From the cell containing the given text, extract its center point as (x, y) coordinate. 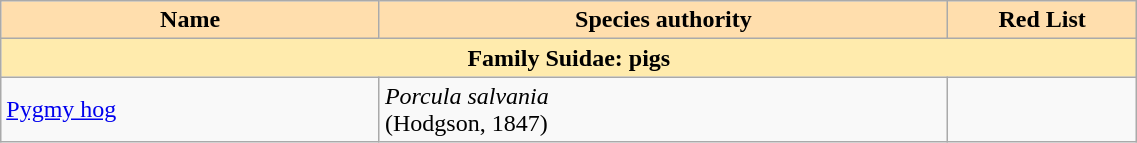
Family Suidae: pigs (569, 58)
Pygmy hog (190, 110)
Species authority (663, 20)
Red List (1042, 20)
Name (190, 20)
Porcula salvania(Hodgson, 1847) (663, 110)
